Scan for the cell matching the given text and deliver its [X, Y] coordinate at center. 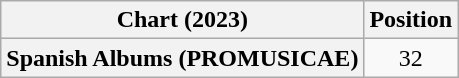
Position [411, 20]
Chart (2023) [182, 20]
Spanish Albums (PROMUSICAE) [182, 58]
32 [411, 58]
